From the cell containing the given text, extract its center point as [x, y] coordinate. 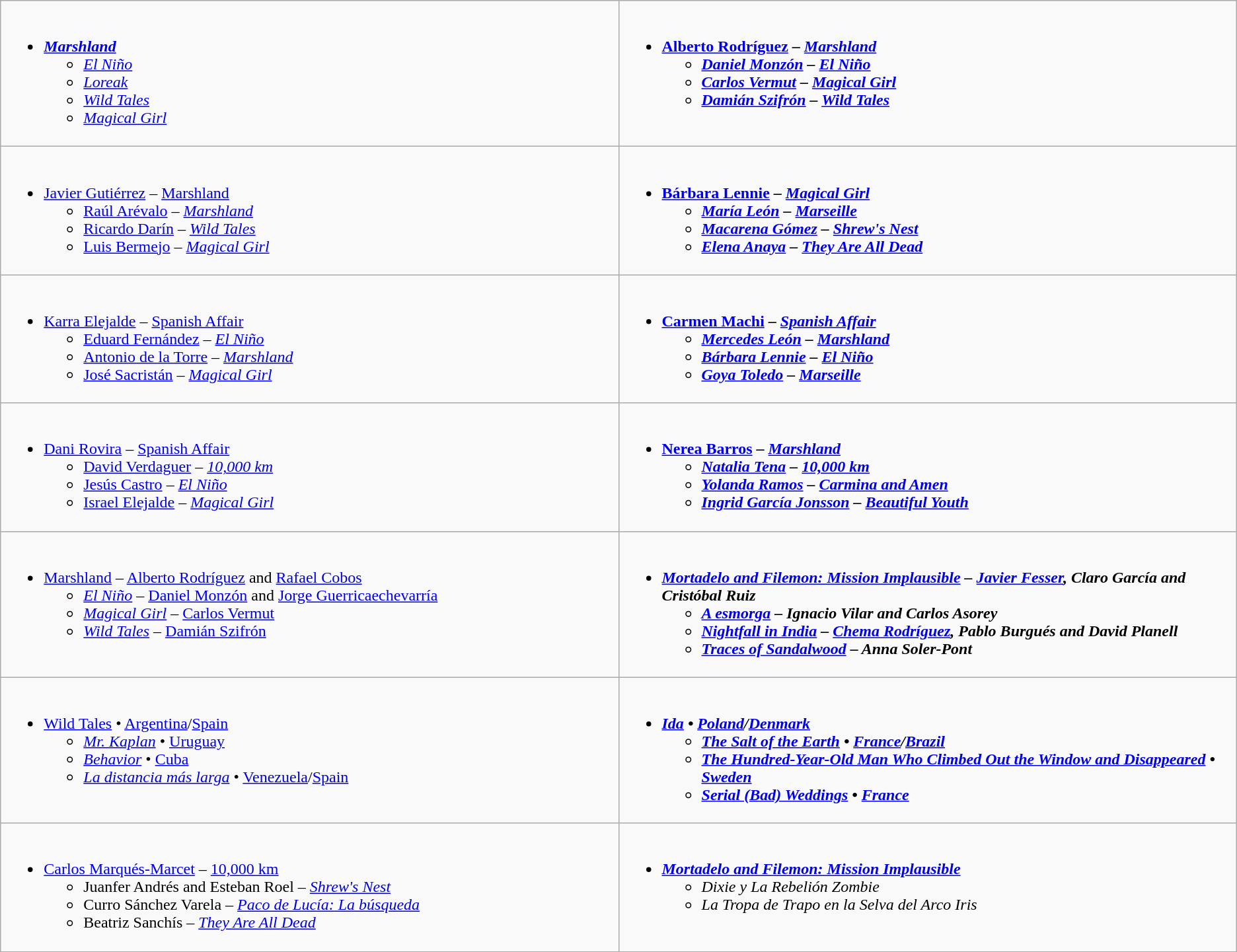
Javier Gutiérrez – MarshlandRaúl Arévalo – MarshlandRicardo Darín – Wild TalesLuis Bermejo – Magical Girl [309, 211]
Mortadelo and Filemon: Mission ImplausibleDixie y La Rebelión ZombieLa Tropa de Trapo en la Selva del Arco Iris [928, 887]
Alberto Rodríguez – MarshlandDaniel Monzón – El NiñoCarlos Vermut – Magical GirlDamián Szifrón – Wild Tales [928, 74]
Dani Rovira – Spanish AffairDavid Verdaguer – 10,000 kmJesús Castro – El NiñoIsrael Elejalde – Magical Girl [309, 467]
Bárbara Lennie – Magical GirlMaría León – MarseilleMacarena Gómez – Shrew's NestElena Anaya – They Are All Dead [928, 211]
Wild Tales • Argentina/SpainMr. Kaplan • UruguayBehavior • CubaLa distancia más larga • Venezuela/Spain [309, 751]
MarshlandEl NiñoLoreakWild TalesMagical Girl [309, 74]
Carmen Machi – Spanish AffairMercedes León – MarshlandBárbara Lennie – El NiñoGoya Toledo – Marseille [928, 339]
Nerea Barros – MarshlandNatalia Tena – 10,000 kmYolanda Ramos – Carmina and AmenIngrid García Jonsson – Beautiful Youth [928, 467]
Karra Elejalde – Spanish AffairEduard Fernández – El NiñoAntonio de la Torre – MarshlandJosé Sacristán – Magical Girl [309, 339]
